Find where the given text appears and provide that cell's center as [x, y] coordinate. 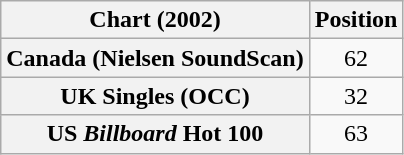
Chart (2002) [155, 20]
US Billboard Hot 100 [155, 134]
Canada (Nielsen SoundScan) [155, 58]
62 [356, 58]
32 [356, 96]
Position [356, 20]
63 [356, 134]
UK Singles (OCC) [155, 96]
